Output the (x, y) coordinate of the center of the cell containing the given text.  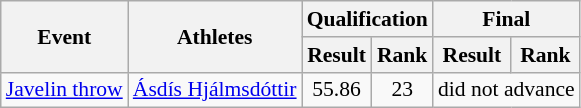
55.86 (337, 90)
Final (506, 19)
Javelin throw (64, 90)
Athletes (215, 36)
23 (402, 90)
Qualification (368, 19)
Ásdís Hjálmsdóttir (215, 90)
did not advance (506, 90)
Event (64, 36)
